Locate the cell with the specified text and output its (x, y) center coordinate. 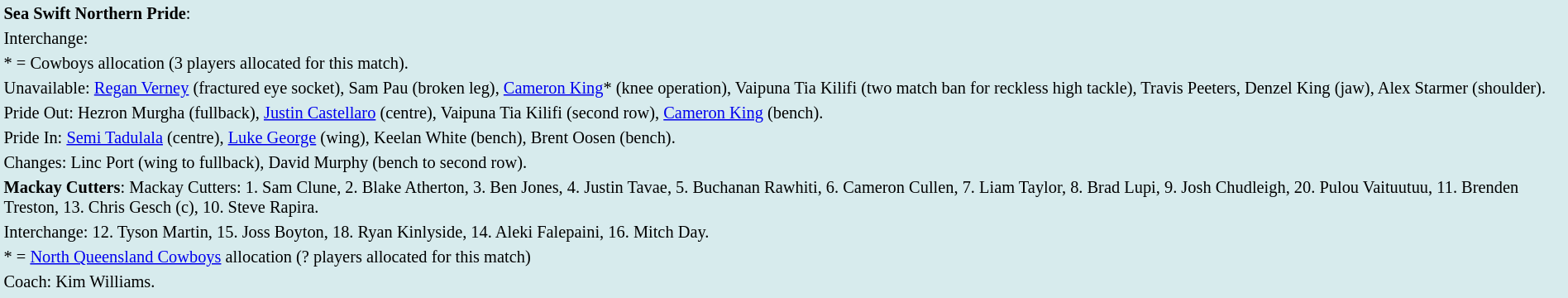
Coach: Kim Williams. (784, 281)
Pride Out: Hezron Murgha (fullback), Justin Castellaro (centre), Vaipuna Tia Kilifi (second row), Cameron King (bench). (784, 113)
* = Cowboys allocation (3 players allocated for this match). (784, 63)
* = North Queensland Cowboys allocation (? players allocated for this match) (784, 257)
Sea Swift Northern Pride: (784, 13)
Interchange: 12. Tyson Martin, 15. Joss Boyton, 18. Ryan Kinlyside, 14. Aleki Falepaini, 16. Mitch Day. (784, 232)
Pride In: Semi Tadulala (centre), Luke George (wing), Keelan White (bench), Brent Oosen (bench). (784, 137)
Changes: Linc Port (wing to fullback), David Murphy (bench to second row). (784, 162)
Interchange: (784, 38)
